Return [x, y] of the center of cell containing provided text 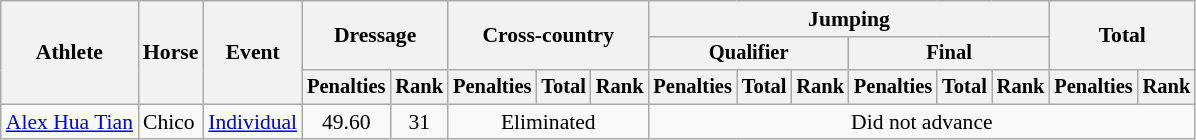
31 [419, 122]
Horse [170, 52]
Final [949, 54]
Athlete [70, 52]
Dressage [375, 36]
Event [252, 52]
49.60 [346, 122]
Did not advance [922, 122]
Jumping [848, 19]
Chico [170, 122]
Eliminated [548, 122]
Qualifier [748, 54]
Cross-country [548, 36]
Individual [252, 122]
Alex Hua Tian [70, 122]
